Locate the cell with the specified text and output its (x, y) center coordinate. 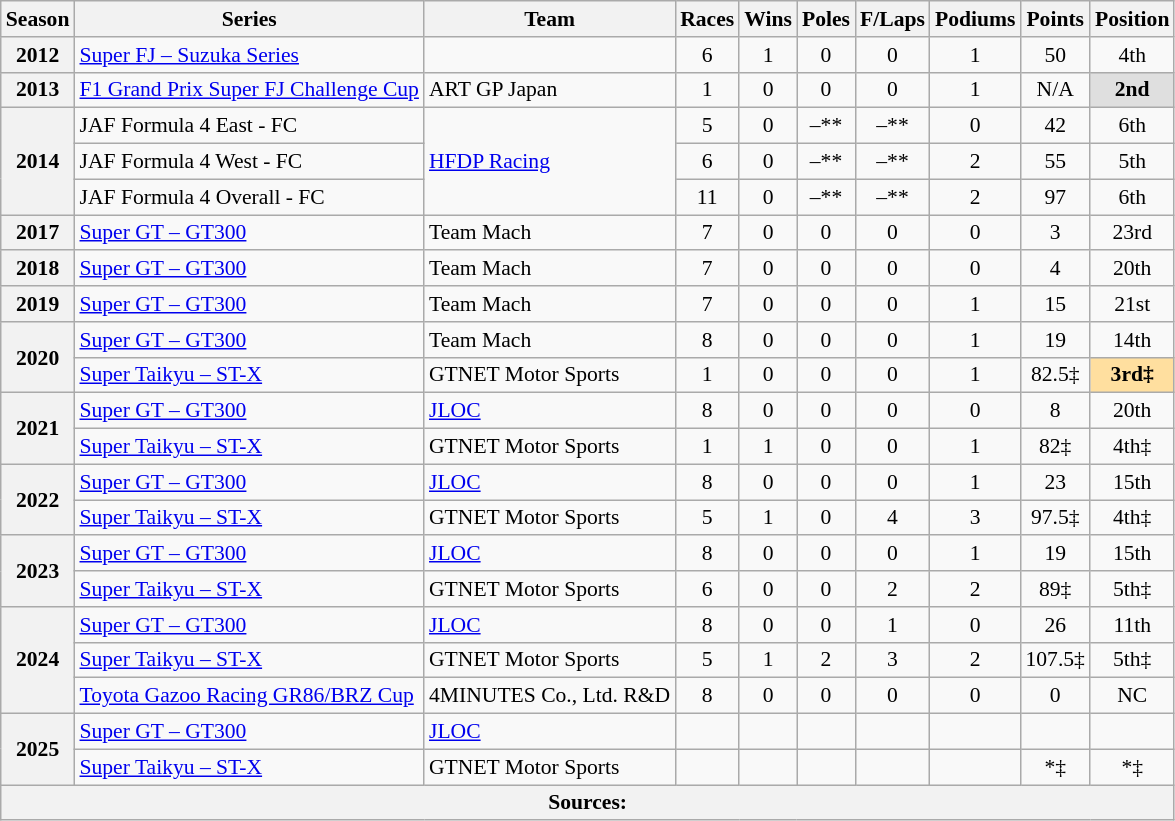
2023 (38, 572)
2014 (38, 162)
Super FJ – Suzuka Series (249, 55)
Podiums (976, 19)
23rd (1132, 233)
15 (1054, 304)
Poles (826, 19)
Toyota Gazoo Racing GR86/BRZ Cup (249, 696)
NC (1132, 696)
14th (1132, 340)
3rd‡ (1132, 375)
2012 (38, 55)
N/A (1054, 90)
Series (249, 19)
11 (707, 197)
JAF Formula 4 West - FC (249, 162)
2024 (38, 660)
21st (1132, 304)
2022 (38, 500)
26 (1054, 625)
2nd (1132, 90)
2017 (38, 233)
Team (550, 19)
HFDP Racing (550, 162)
Season (38, 19)
F/Laps (892, 19)
4th (1132, 55)
2020 (38, 358)
Points (1054, 19)
F1 Grand Prix Super FJ Challenge Cup (249, 90)
42 (1054, 126)
82.5‡ (1054, 375)
5th (1132, 162)
ART GP Japan (550, 90)
4MINUTES Co., Ltd. R&D (550, 696)
107.5‡ (1054, 660)
Position (1132, 19)
2018 (38, 269)
50 (1054, 55)
55 (1054, 162)
2025 (38, 750)
97 (1054, 197)
JAF Formula 4 East - FC (249, 126)
11th (1132, 625)
89‡ (1054, 589)
82‡ (1054, 447)
Sources: (588, 803)
2019 (38, 304)
97.5‡ (1054, 518)
2013 (38, 90)
Wins (768, 19)
Races (707, 19)
2021 (38, 428)
JAF Formula 4 Overall - FC (249, 197)
23 (1054, 482)
